Determine the (x, y) coordinate at the center of the cell enclosing the given text.  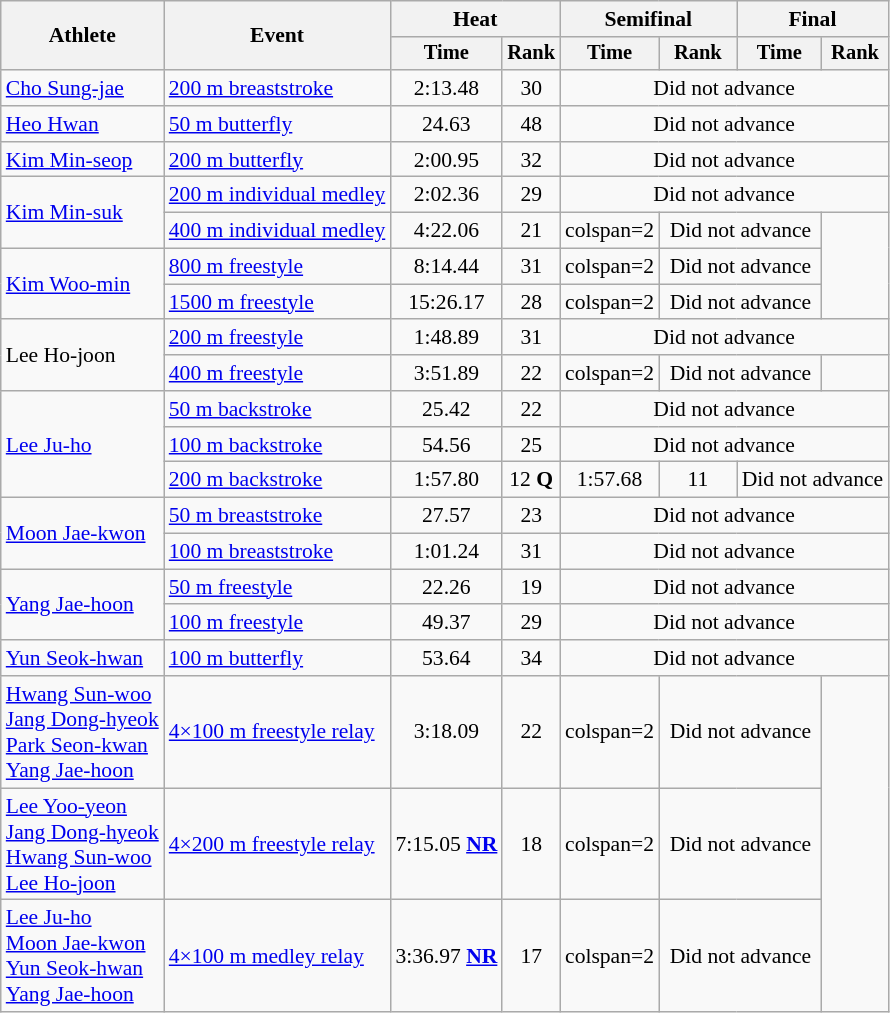
19 (531, 587)
2:02.36 (446, 195)
Lee Ho-joon (82, 356)
34 (531, 658)
50 m freestyle (278, 587)
18 (531, 844)
15:26.17 (446, 302)
Athlete (82, 36)
22.26 (446, 587)
200 m butterfly (278, 160)
Semifinal (648, 19)
Heat (475, 19)
4×100 m medley relay (278, 956)
Kim Min-seop (82, 160)
100 m backstroke (278, 445)
Yang Jae-hoon (82, 604)
Hwang Sun-wooJang Dong-hyeokPark Seon-kwanYang Jae-hoon (82, 732)
3:18.09 (446, 732)
Moon Jae-kwon (82, 534)
28 (531, 302)
49.37 (446, 623)
4:22.06 (446, 231)
24.63 (446, 124)
1500 m freestyle (278, 302)
Cho Sung-jae (82, 88)
Heo Hwan (82, 124)
4×100 m freestyle relay (278, 732)
7:15.05 NR (446, 844)
Event (278, 36)
1:48.89 (446, 338)
8:14.44 (446, 267)
3:51.89 (446, 373)
800 m freestyle (278, 267)
Lee Ju-ho (82, 444)
1:57.68 (610, 480)
Kim Min-suk (82, 212)
Yun Seok-hwan (82, 658)
1:57.80 (446, 480)
48 (531, 124)
2:13.48 (446, 88)
400 m freestyle (278, 373)
50 m butterfly (278, 124)
Kim Woo-min (82, 284)
Lee Ju-hoMoon Jae-kwonYun Seok-hwanYang Jae-hoon (82, 956)
100 m freestyle (278, 623)
1:01.24 (446, 552)
100 m breaststroke (278, 552)
200 m individual medley (278, 195)
30 (531, 88)
400 m individual medley (278, 231)
200 m freestyle (278, 338)
Lee Yoo-yeonJang Dong-hyeokHwang Sun-wooLee Ho-joon (82, 844)
100 m butterfly (278, 658)
27.57 (446, 516)
50 m backstroke (278, 409)
32 (531, 160)
Final (813, 19)
200 m backstroke (278, 480)
23 (531, 516)
17 (531, 956)
2:00.95 (446, 160)
12 Q (531, 480)
50 m breaststroke (278, 516)
200 m breaststroke (278, 88)
11 (698, 480)
53.64 (446, 658)
54.56 (446, 445)
4×200 m freestyle relay (278, 844)
25.42 (446, 409)
21 (531, 231)
3:36.97 NR (446, 956)
25 (531, 445)
